Provide the [x, y] coordinate of the cell's center where the given text is located.  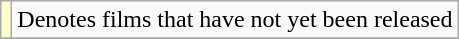
Denotes films that have not yet been released [235, 20]
